Scan for the cell matching the given text and deliver its [X, Y] coordinate at center. 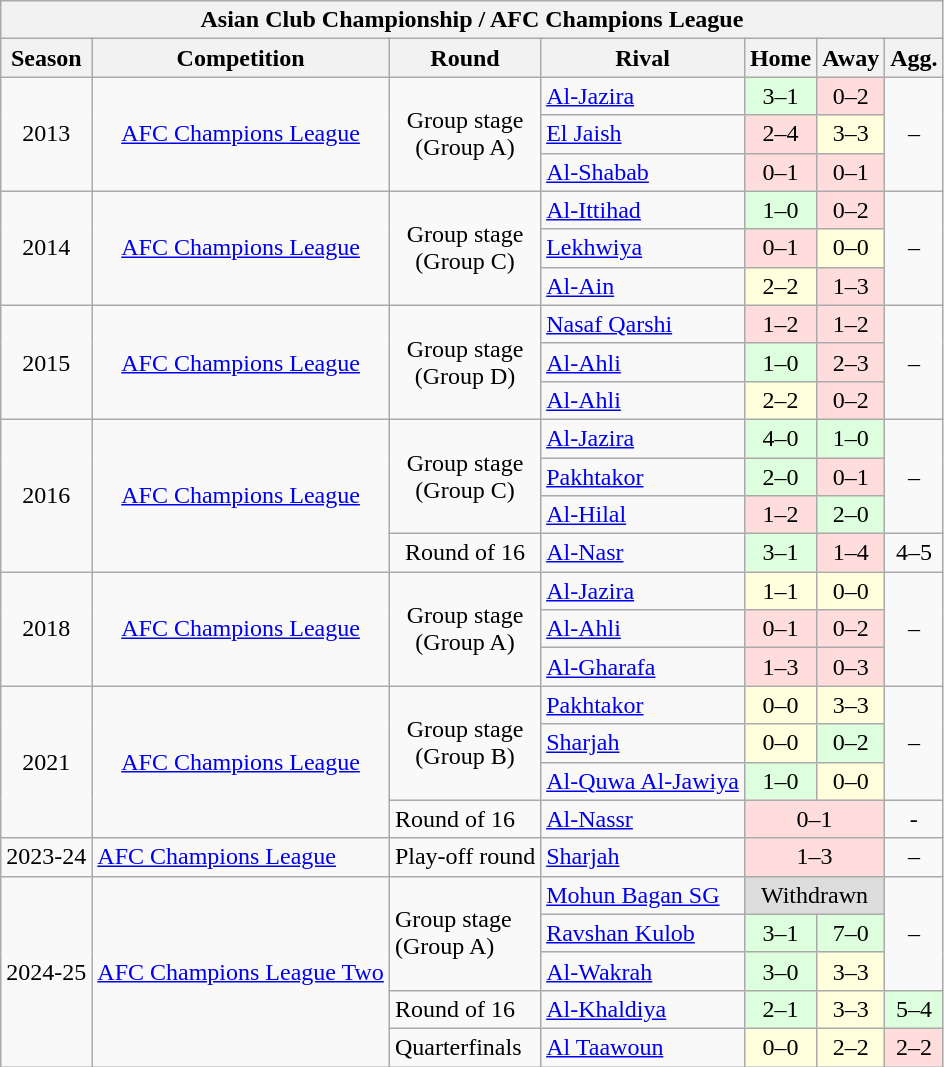
7–0 [851, 933]
4–0 [780, 438]
Ravshan Kulob [643, 933]
2–4 [780, 134]
Away [851, 58]
Al-Gharafa [643, 667]
Play-off round [464, 857]
Al-Khaldiya [643, 1009]
2023-24 [46, 857]
2018 [46, 629]
1–4 [851, 553]
Al-Nasr [643, 553]
Al-Ain [643, 286]
Rival [643, 58]
2013 [46, 134]
Round [464, 58]
- [914, 819]
Al-Wakrah [643, 971]
Al-Quwa Al-Jawiya [643, 781]
Home [780, 58]
Lekhwiya [643, 248]
Season [46, 58]
Mohun Bagan SG [643, 895]
2–1 [780, 1009]
Group stage(Group D) [464, 362]
2024-25 [46, 971]
2–3 [851, 362]
Withdrawn [814, 895]
2015 [46, 362]
Al-Shabab [643, 172]
AFC Champions League Two [241, 971]
Nasaf Qarshi [643, 324]
2016 [46, 495]
El Jaish [643, 134]
2021 [46, 762]
Quarterfinals [464, 1047]
Al-Nassr [643, 819]
4–5 [914, 553]
5–4 [914, 1009]
3–0 [780, 971]
Competition [241, 58]
Al-Ittihad [643, 210]
2014 [46, 248]
Asian Club Championship / AFC Champions League [472, 20]
Group stage(Group B) [464, 743]
0–3 [851, 667]
Al-Hilal [643, 515]
Al Taawoun [643, 1047]
Agg. [914, 58]
1–1 [780, 591]
